Identify which cell holds the provided text, then report its [X, Y] central coordinate. 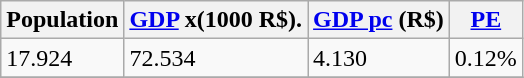
0.12% [486, 58]
72.534 [216, 58]
GDP pc (R$) [379, 20]
PE [486, 20]
GDP x(1000 R$). [216, 20]
17.924 [62, 58]
Population [62, 20]
4.130 [379, 58]
